From the cell containing the given text, extract its center point as [x, y] coordinate. 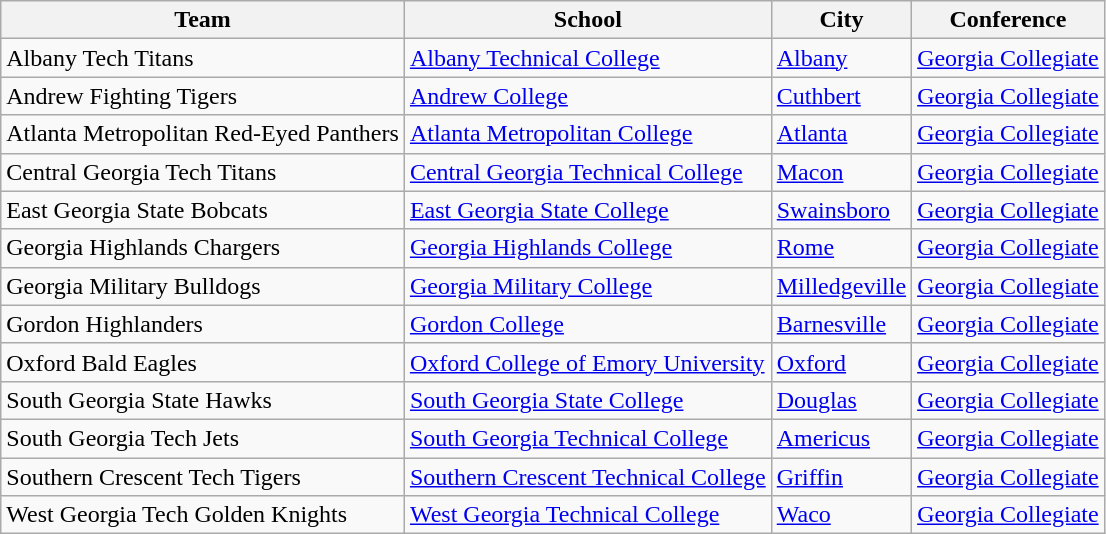
Southern Crescent Technical College [588, 477]
Central Georgia Tech Titans [203, 172]
Georgia Highlands College [588, 248]
Oxford Bald Eagles [203, 362]
West Georgia Tech Golden Knights [203, 515]
Southern Crescent Tech Tigers [203, 477]
Barnesville [841, 324]
Atlanta [841, 134]
Central Georgia Technical College [588, 172]
Gordon Highlanders [203, 324]
Griffin [841, 477]
Macon [841, 172]
Conference [1008, 20]
School [588, 20]
Albany [841, 58]
Rome [841, 248]
Douglas [841, 400]
East Georgia State Bobcats [203, 210]
Gordon College [588, 324]
Albany Tech Titans [203, 58]
Andrew Fighting Tigers [203, 96]
Albany Technical College [588, 58]
South Georgia Tech Jets [203, 438]
Georgia Military Bulldogs [203, 286]
West Georgia Technical College [588, 515]
Oxford College of Emory University [588, 362]
South Georgia State College [588, 400]
Georgia Highlands Chargers [203, 248]
Andrew College [588, 96]
City [841, 20]
East Georgia State College [588, 210]
Waco [841, 515]
Georgia Military College [588, 286]
Cuthbert [841, 96]
Atlanta Metropolitan Red-Eyed Panthers [203, 134]
Team [203, 20]
Americus [841, 438]
Milledgeville [841, 286]
Atlanta Metropolitan College [588, 134]
South Georgia Technical College [588, 438]
Swainsboro [841, 210]
Oxford [841, 362]
South Georgia State Hawks [203, 400]
